For the text-containing cell, return its midpoint in [X, Y] coordinate format. 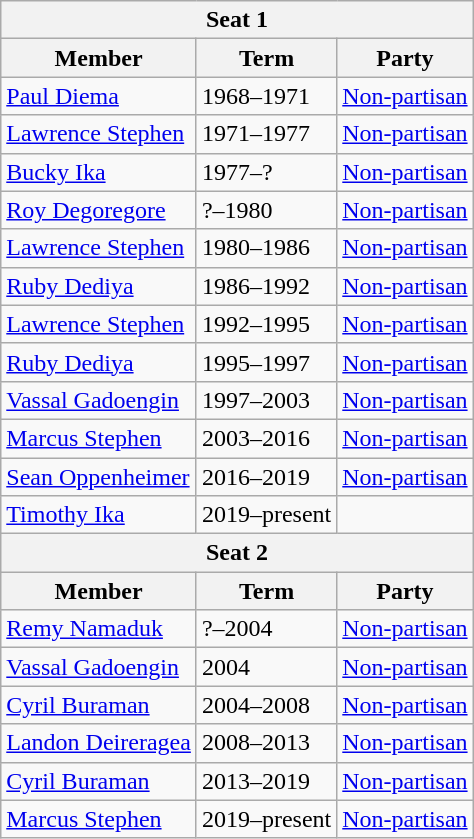
1980–1986 [266, 248]
2003–2016 [266, 438]
2004 [266, 667]
1986–1992 [266, 286]
2004–2008 [266, 705]
Roy Degoregore [99, 210]
1997–2003 [266, 400]
Sean Oppenheimer [99, 477]
2008–2013 [266, 743]
Seat 1 [237, 20]
1968–1971 [266, 96]
1977–? [266, 172]
?–2004 [266, 629]
2016–2019 [266, 477]
1992–1995 [266, 324]
2013–2019 [266, 781]
1971–1977 [266, 134]
?–1980 [266, 210]
1995–1997 [266, 362]
Bucky Ika [99, 172]
Landon Deireragea [99, 743]
Timothy Ika [99, 515]
Paul Diema [99, 96]
Seat 2 [237, 553]
Remy Namaduk [99, 629]
